From the cell containing the given text, extract its center point as [x, y] coordinate. 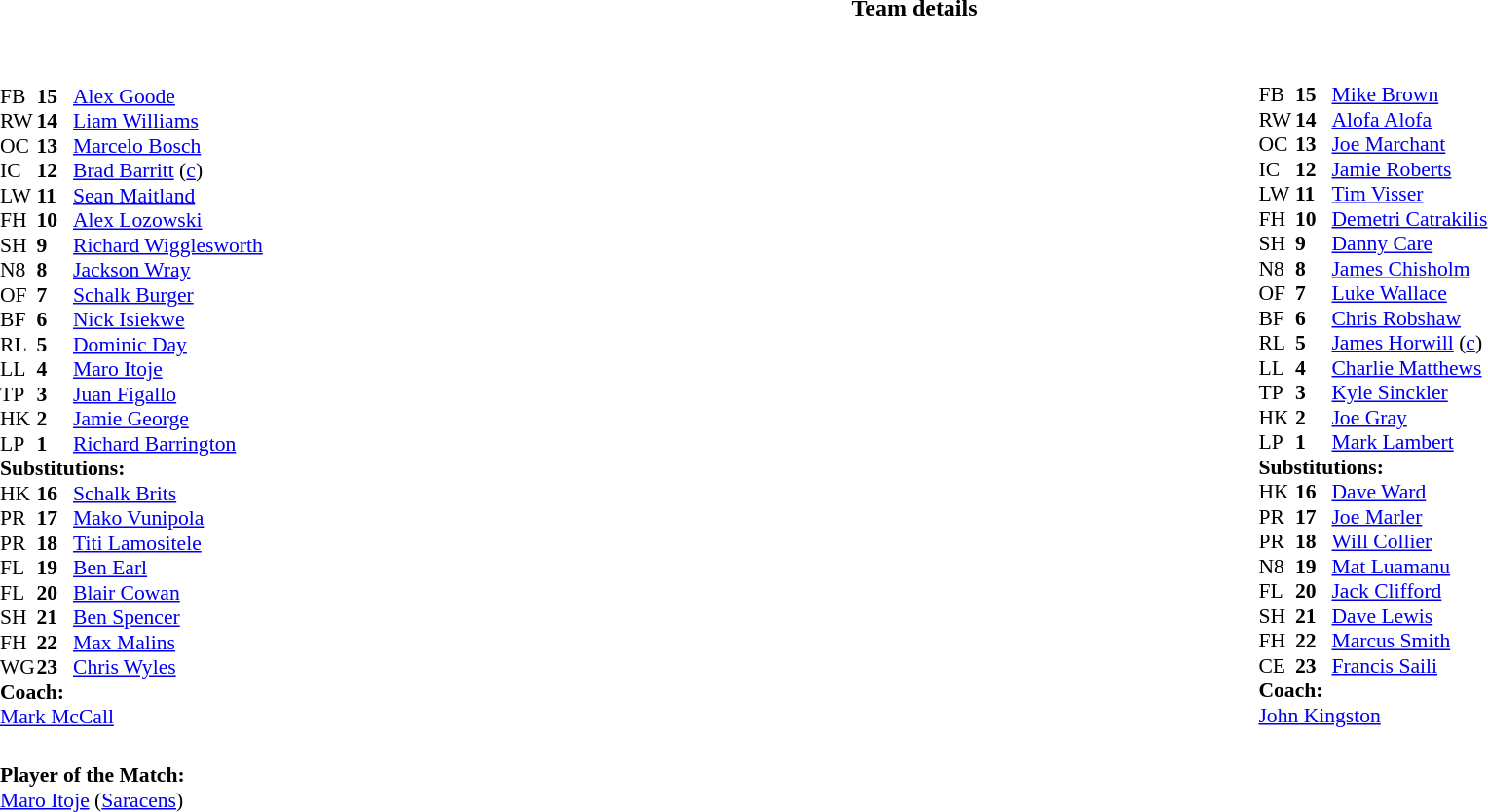
Kyle Sinckler [1409, 392]
Danny Care [1409, 244]
Joe Gray [1409, 418]
Jamie Roberts [1409, 169]
Jamie George [167, 420]
CE [1277, 666]
Tim Visser [1409, 194]
Richard Barrington [167, 444]
Jackson Wray [167, 270]
Alex Goode [167, 96]
Nick Isiekwe [167, 320]
Schalk Burger [167, 295]
Joe Marchant [1409, 145]
Alofa Alofa [1409, 120]
Juan Figallo [167, 394]
Will Collier [1409, 542]
Luke Wallace [1409, 293]
WG [19, 667]
Joe Marler [1409, 517]
Richard Wigglesworth [167, 245]
Demetri Catrakilis [1409, 219]
Mat Luamanu [1409, 567]
Mako Vunipola [167, 519]
Chris Robshaw [1409, 318]
Francis Saili [1409, 666]
Sean Maitland [167, 196]
Charlie Matthews [1409, 368]
Chris Wyles [167, 667]
Mark Lambert [1409, 443]
Marcus Smith [1409, 642]
Titi Lamositele [167, 543]
Dave Lewis [1409, 616]
Schalk Brits [167, 494]
Liam Williams [167, 122]
Ben Spencer [167, 618]
Marcelo Bosch [167, 146]
Jack Clifford [1409, 591]
Max Malins [167, 643]
Maro Itoje [167, 369]
Dominic Day [167, 345]
James Chisholm [1409, 269]
John Kingston [1373, 716]
Mike Brown [1409, 94]
Alex Lozowski [167, 221]
Mark McCall [131, 718]
James Horwill (c) [1409, 344]
Blair Cowan [167, 593]
Ben Earl [167, 568]
Dave Ward [1409, 492]
Brad Barritt (c) [167, 170]
